Output the [X, Y] coordinate of the center of the cell containing the given text.  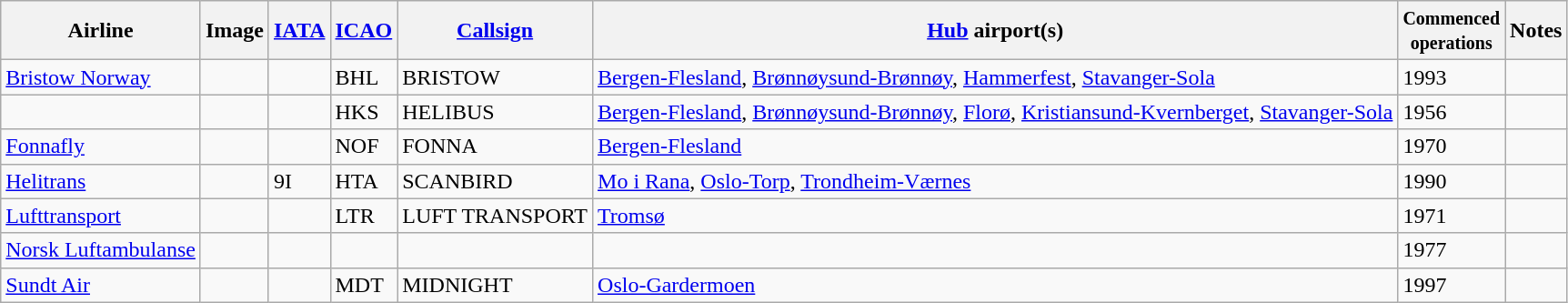
FONNA [495, 146]
BHL [364, 77]
Bergen-Flesland, Brønnøysund-Brønnøy, Florø, Kristiansund-Kvernberget, Stavanger-Sola [995, 112]
Helitrans [101, 181]
BRISTOW [495, 77]
Callsign [495, 31]
LUFT TRANSPORT [495, 216]
1956 [1452, 112]
Hub airport(s) [995, 31]
1997 [1452, 285]
HELIBUS [495, 112]
SCANBIRD [495, 181]
Bergen-Flesland [995, 146]
IATA [299, 31]
1993 [1452, 77]
1977 [1452, 250]
9I [299, 181]
Commencedoperations [1452, 31]
Norsk Luftambulanse [101, 250]
Mo i Rana, Oslo-Torp, Trondheim-Værnes [995, 181]
Lufttransport [101, 216]
Tromsø [995, 216]
HKS [364, 112]
HTA [364, 181]
Bergen-Flesland, Brønnøysund-Brønnøy, Hammerfest, Stavanger-Sola [995, 77]
ICAO [364, 31]
MIDNIGHT [495, 285]
Sundt Air [101, 285]
Fonnafly [101, 146]
1971 [1452, 216]
Oslo-Gardermoen [995, 285]
Image [235, 31]
Bristow Norway [101, 77]
LTR [364, 216]
MDT [364, 285]
NOF [364, 146]
Airline [101, 31]
1970 [1452, 146]
Notes [1536, 31]
1990 [1452, 181]
